Find where the given text appears and provide that cell's center as [x, y] coordinate. 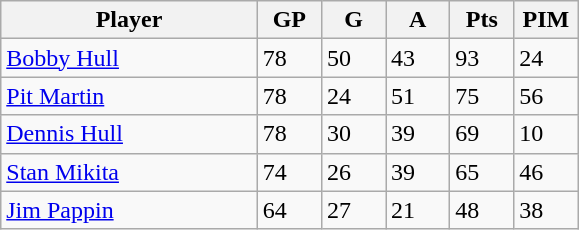
21 [418, 210]
26 [353, 172]
64 [289, 210]
Dennis Hull [130, 134]
Pit Martin [130, 96]
Pts [482, 20]
43 [418, 58]
74 [289, 172]
10 [546, 134]
93 [482, 58]
69 [482, 134]
56 [546, 96]
46 [546, 172]
65 [482, 172]
A [418, 20]
38 [546, 210]
Player [130, 20]
48 [482, 210]
G [353, 20]
27 [353, 210]
51 [418, 96]
50 [353, 58]
Bobby Hull [130, 58]
75 [482, 96]
Stan Mikita [130, 172]
PIM [546, 20]
30 [353, 134]
GP [289, 20]
Jim Pappin [130, 210]
